Pinpoint the cell where the given text exists, returning its (x, y) midpoint coordinate. 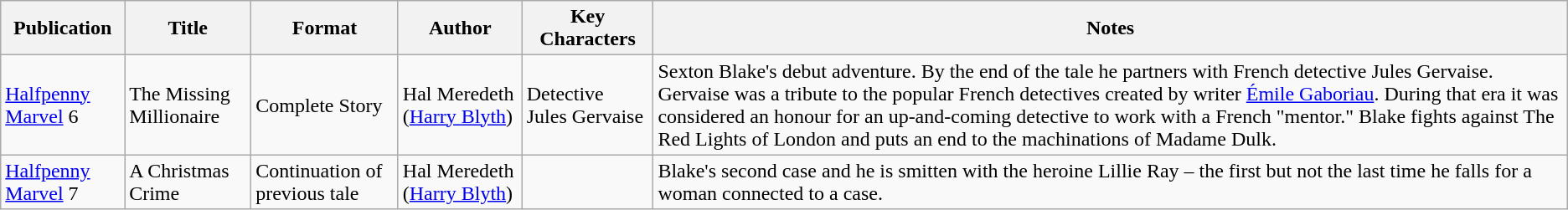
Notes (1111, 28)
Blake's second case and he is smitten with the heroine Lillie Ray – the first but not the last time he falls for a woman connected to a case. (1111, 182)
Publication (63, 28)
Author (460, 28)
Continuation of previous tale (325, 182)
Key Characters (588, 28)
Halfpenny Marvel 6 (63, 105)
The Missing Millionaire (188, 105)
Detective Jules Gervaise (588, 105)
Format (325, 28)
Complete Story (325, 105)
A Christmas Crime (188, 182)
Title (188, 28)
Halfpenny Marvel 7 (63, 182)
